For the text-containing cell, return its midpoint in (x, y) coordinate format. 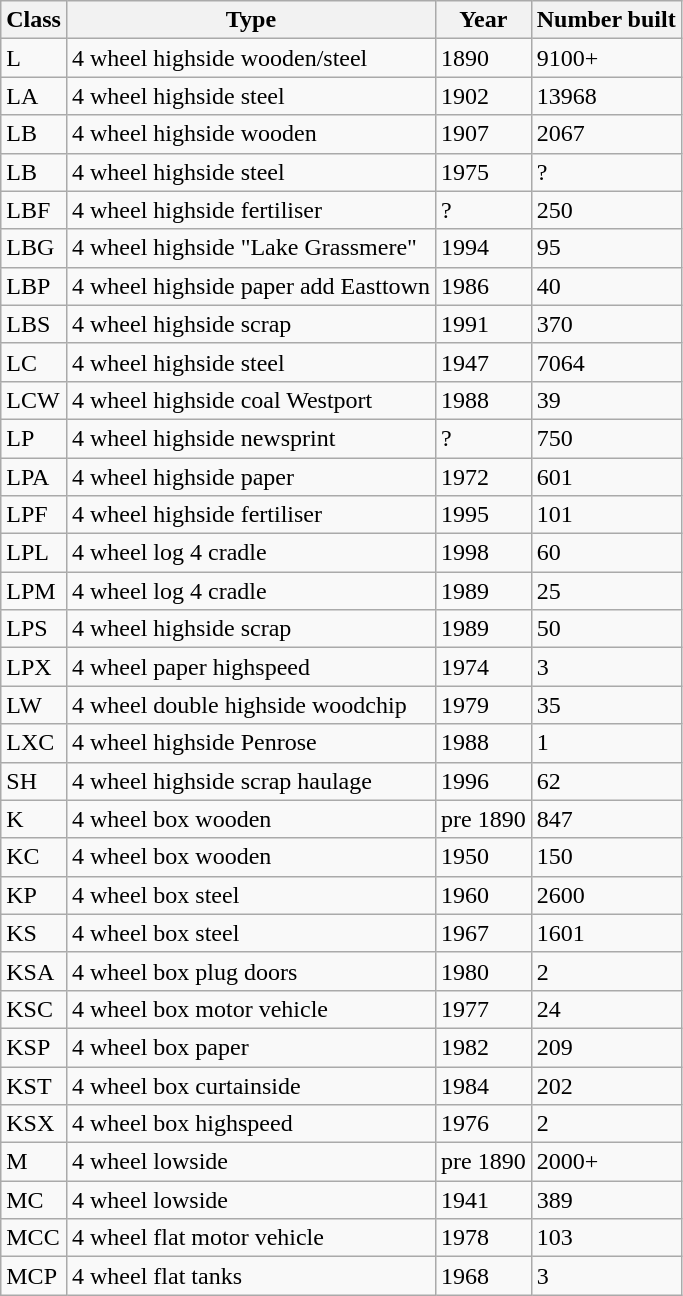
4 wheel highside "Lake Grassmere" (250, 248)
150 (606, 857)
LPX (34, 667)
39 (606, 400)
1890 (483, 58)
4 wheel highside paper (250, 477)
Type (250, 20)
LBG (34, 248)
1907 (483, 134)
Class (34, 20)
1975 (483, 172)
1986 (483, 286)
L (34, 58)
4 wheel box plug doors (250, 971)
1995 (483, 515)
1978 (483, 1238)
KC (34, 857)
4 wheel highside paper add Easttown (250, 286)
LBS (34, 324)
2000+ (606, 1162)
LA (34, 96)
LPA (34, 477)
1980 (483, 971)
1979 (483, 705)
24 (606, 1009)
1601 (606, 933)
4 wheel highside scrap haulage (250, 781)
1994 (483, 248)
60 (606, 553)
1977 (483, 1009)
KSP (34, 1047)
4 wheel paper highspeed (250, 667)
1941 (483, 1200)
MC (34, 1200)
209 (606, 1047)
1960 (483, 895)
62 (606, 781)
95 (606, 248)
750 (606, 438)
KSX (34, 1124)
LBP (34, 286)
LPF (34, 515)
LPM (34, 591)
2067 (606, 134)
9100+ (606, 58)
KP (34, 895)
4 wheel box curtainside (250, 1085)
4 wheel highside wooden (250, 134)
LP (34, 438)
4 wheel box paper (250, 1047)
370 (606, 324)
SH (34, 781)
LPS (34, 629)
1 (606, 743)
LC (34, 362)
4 wheel flat motor vehicle (250, 1238)
KSC (34, 1009)
35 (606, 705)
1950 (483, 857)
4 wheel highside Penrose (250, 743)
MCP (34, 1276)
1967 (483, 933)
1982 (483, 1047)
1991 (483, 324)
847 (606, 819)
4 wheel box highspeed (250, 1124)
4 wheel flat tanks (250, 1276)
13968 (606, 96)
LXC (34, 743)
1902 (483, 96)
40 (606, 286)
LPL (34, 553)
K (34, 819)
4 wheel double highside woodchip (250, 705)
4 wheel highside wooden/steel (250, 58)
4 wheel highside newsprint (250, 438)
MCC (34, 1238)
M (34, 1162)
1947 (483, 362)
25 (606, 591)
389 (606, 1200)
KST (34, 1085)
1974 (483, 667)
KSA (34, 971)
4 wheel highside coal Westport (250, 400)
103 (606, 1238)
2600 (606, 895)
101 (606, 515)
Year (483, 20)
202 (606, 1085)
1984 (483, 1085)
LBF (34, 210)
LW (34, 705)
7064 (606, 362)
1998 (483, 553)
50 (606, 629)
250 (606, 210)
LCW (34, 400)
KS (34, 933)
Number built (606, 20)
601 (606, 477)
1968 (483, 1276)
4 wheel box motor vehicle (250, 1009)
1976 (483, 1124)
1996 (483, 781)
1972 (483, 477)
